Identify which cell holds the provided text, then report its (x, y) central coordinate. 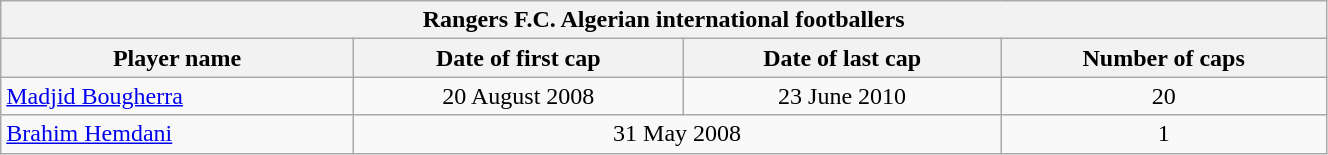
Player name (178, 58)
20 August 2008 (518, 96)
Brahim Hemdani (178, 134)
Date of first cap (518, 58)
Madjid Bougherra (178, 96)
23 June 2010 (842, 96)
20 (1164, 96)
31 May 2008 (677, 134)
Number of caps (1164, 58)
1 (1164, 134)
Rangers F.C. Algerian international footballers (664, 20)
Date of last cap (842, 58)
